Output the (x, y) coordinate of the center of the cell containing the given text.  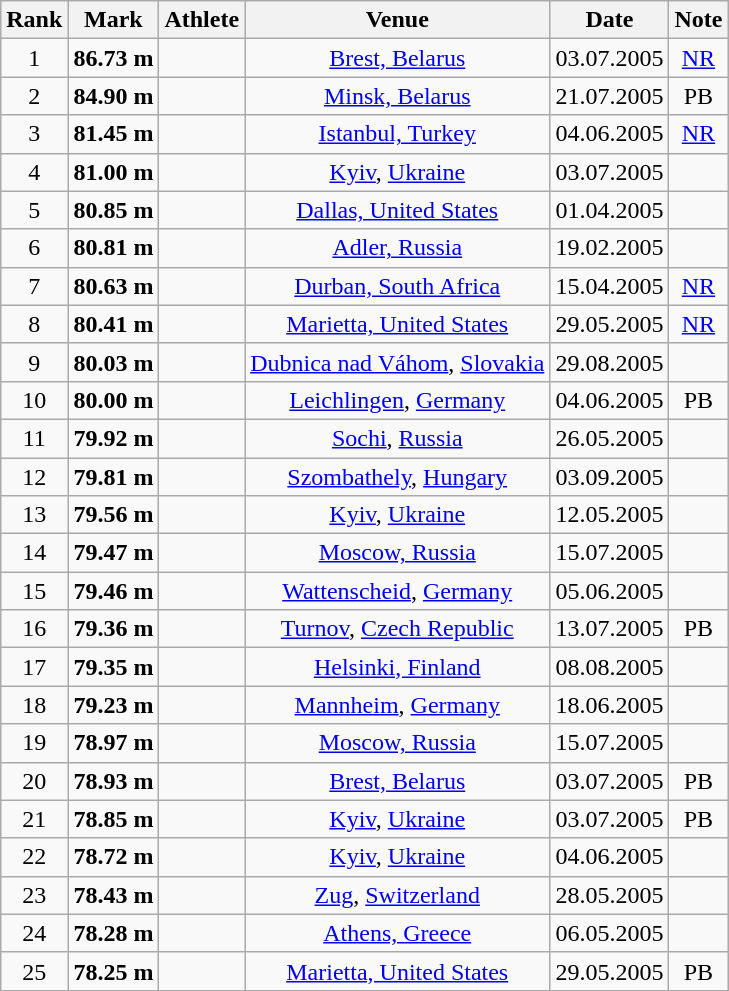
2 (34, 96)
79.23 m (114, 705)
Mark (114, 20)
8 (34, 324)
78.25 m (114, 971)
80.03 m (114, 362)
17 (34, 667)
21 (34, 819)
Date (610, 20)
Helsinki, Finland (398, 667)
Dubnica nad Váhom, Slovakia (398, 362)
80.41 m (114, 324)
06.05.2005 (610, 933)
79.46 m (114, 591)
79.56 m (114, 515)
Leichlingen, Germany (398, 400)
84.90 m (114, 96)
79.92 m (114, 438)
18 (34, 705)
81.45 m (114, 134)
11 (34, 438)
01.04.2005 (610, 210)
22 (34, 857)
Rank (34, 20)
3 (34, 134)
78.28 m (114, 933)
23 (34, 895)
20 (34, 781)
Zug, Switzerland (398, 895)
79.36 m (114, 629)
Minsk, Belarus (398, 96)
78.97 m (114, 743)
13.07.2005 (610, 629)
10 (34, 400)
Mannheim, Germany (398, 705)
24 (34, 933)
78.43 m (114, 895)
26.05.2005 (610, 438)
80.85 m (114, 210)
Athlete (202, 20)
29.08.2005 (610, 362)
Sochi, Russia (398, 438)
05.06.2005 (610, 591)
78.72 m (114, 857)
12.05.2005 (610, 515)
78.93 m (114, 781)
6 (34, 248)
14 (34, 553)
13 (34, 515)
79.47 m (114, 553)
1 (34, 58)
Adler, Russia (398, 248)
15.04.2005 (610, 286)
9 (34, 362)
81.00 m (114, 172)
Venue (398, 20)
15 (34, 591)
78.85 m (114, 819)
4 (34, 172)
28.05.2005 (610, 895)
08.08.2005 (610, 667)
86.73 m (114, 58)
Szombathely, Hungary (398, 477)
Turnov, Czech Republic (398, 629)
80.81 m (114, 248)
7 (34, 286)
19 (34, 743)
Istanbul, Turkey (398, 134)
16 (34, 629)
25 (34, 971)
79.81 m (114, 477)
21.07.2005 (610, 96)
Dallas, United States (398, 210)
Wattenscheid, Germany (398, 591)
5 (34, 210)
03.09.2005 (610, 477)
12 (34, 477)
Note (698, 20)
Durban, South Africa (398, 286)
19.02.2005 (610, 248)
80.63 m (114, 286)
Athens, Greece (398, 933)
79.35 m (114, 667)
18.06.2005 (610, 705)
80.00 m (114, 400)
